Output the [x, y] coordinate of the center of the cell containing the given text.  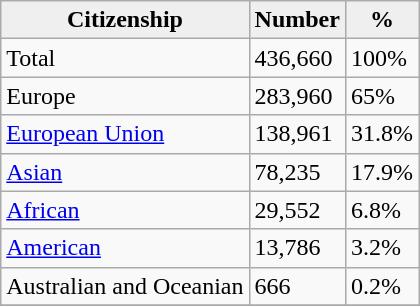
% [382, 20]
138,961 [297, 134]
100% [382, 58]
American [125, 248]
17.9% [382, 172]
666 [297, 286]
31.8% [382, 134]
436,660 [297, 58]
Australian and Oceanian [125, 286]
Total [125, 58]
European Union [125, 134]
Number [297, 20]
78,235 [297, 172]
African [125, 210]
Citizenship [125, 20]
65% [382, 96]
6.8% [382, 210]
29,552 [297, 210]
Europe [125, 96]
13,786 [297, 248]
3.2% [382, 248]
0.2% [382, 286]
Asian [125, 172]
283,960 [297, 96]
